Extract the [x, y] coordinate from the center of the cell holding the provided text.  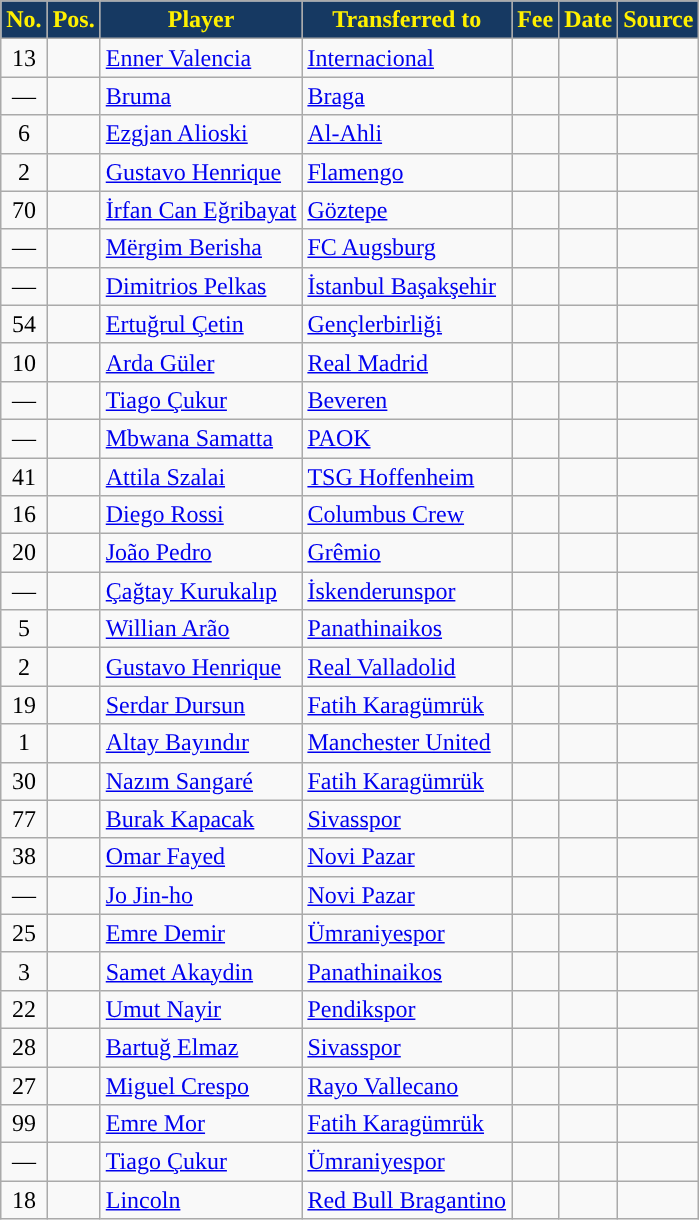
Red Bull Bragantino [407, 1200]
77 [24, 819]
Dimitrios Pelkas [201, 286]
Willian Arão [201, 629]
Real Valladolid [407, 667]
18 [24, 1200]
No. [24, 20]
20 [24, 553]
Bruma [201, 96]
41 [24, 477]
Omar Fayed [201, 857]
Jo Jin-ho [201, 895]
Braga [407, 96]
Diego Rossi [201, 515]
10 [24, 362]
22 [24, 1009]
Miguel Crespo [201, 1085]
54 [24, 324]
Manchester United [407, 743]
Mërgim Berisha [201, 248]
Transferred to [407, 20]
Samet Akaydin [201, 971]
6 [24, 134]
Real Madrid [407, 362]
Flamengo [407, 172]
5 [24, 629]
İskenderunspor [407, 591]
TSG Hoffenheim [407, 477]
Pendikspor [407, 1009]
Lincoln [201, 1200]
Beveren [407, 400]
Ezgjan Alioski [201, 134]
Source [658, 20]
Date [588, 20]
Altay Bayındır [201, 743]
Columbus Crew [407, 515]
Enner Valencia [201, 58]
Umut Nayir [201, 1009]
Burak Kapacak [201, 819]
Rayo Vallecano [407, 1085]
Emre Demir [201, 933]
3 [24, 971]
28 [24, 1047]
Bartuğ Elmaz [201, 1047]
João Pedro [201, 553]
Mbwana Samatta [201, 438]
Gençlerbirliği [407, 324]
Player [201, 20]
Grêmio [407, 553]
1 [24, 743]
30 [24, 781]
13 [24, 58]
Pos. [74, 20]
Al-Ahli [407, 134]
PAOK [407, 438]
FC Augsburg [407, 248]
Göztepe [407, 210]
70 [24, 210]
19 [24, 705]
Fee [536, 20]
25 [24, 933]
Attila Szalai [201, 477]
Emre Mor [201, 1124]
Serdar Dursun [201, 705]
38 [24, 857]
İrfan Can Eğribayat [201, 210]
99 [24, 1124]
Internacional [407, 58]
İstanbul Başakşehir [407, 286]
16 [24, 515]
Çağtay Kurukalıp [201, 591]
Ertuğrul Çetin [201, 324]
Nazım Sangaré [201, 781]
27 [24, 1085]
Arda Güler [201, 362]
